Return the [X, Y] coordinate for the center point of the cell that contains the specified text.  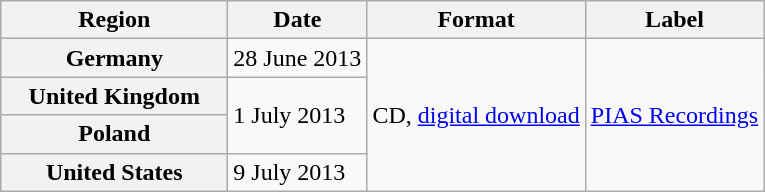
PIAS Recordings [674, 115]
United Kingdom [114, 96]
Format [476, 20]
1 July 2013 [298, 115]
9 July 2013 [298, 172]
CD, digital download [476, 115]
United States [114, 172]
Label [674, 20]
Germany [114, 58]
Region [114, 20]
Poland [114, 134]
Date [298, 20]
28 June 2013 [298, 58]
